Find where the given text appears and provide that cell's center as [X, Y] coordinate. 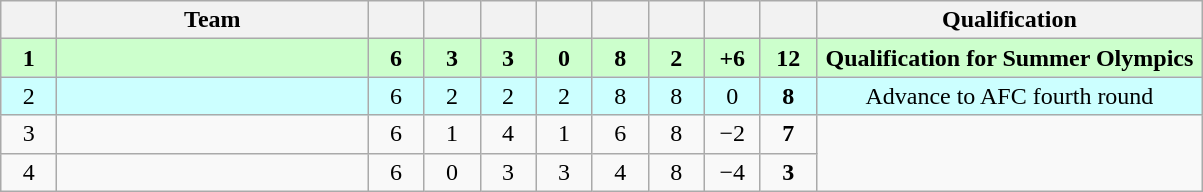
−2 [732, 134]
12 [788, 58]
Team [212, 20]
−4 [732, 172]
Advance to AFC fourth round [1009, 96]
+6 [732, 58]
Qualification for Summer Olympics [1009, 58]
Qualification [1009, 20]
7 [788, 134]
